From the cell containing the given text, extract its center point as [X, Y] coordinate. 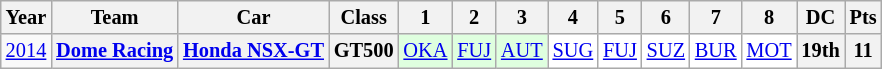
SUG [573, 51]
BUR [716, 51]
Pts [864, 17]
3 [522, 17]
2014 [26, 51]
11 [864, 51]
8 [770, 17]
Honda NSX-GT [254, 51]
5 [620, 17]
AUT [522, 51]
2 [474, 17]
4 [573, 17]
Team [114, 17]
1 [426, 17]
DC [820, 17]
Class [364, 17]
Dome Racing [114, 51]
6 [666, 17]
7 [716, 17]
Car [254, 17]
SUZ [666, 51]
19th [820, 51]
MOT [770, 51]
Year [26, 17]
OKA [426, 51]
GT500 [364, 51]
